Extract the (x, y) coordinate from the center of the cell holding the provided text.  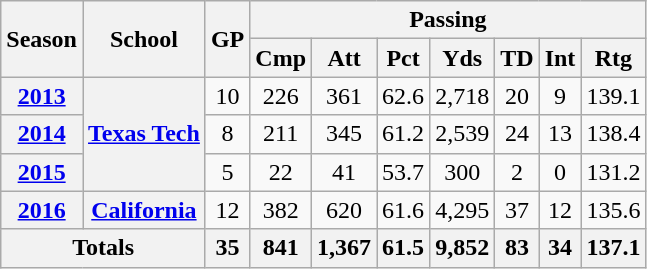
137.1 (614, 248)
2014 (42, 134)
4,295 (462, 210)
Totals (104, 248)
361 (344, 96)
Cmp (281, 58)
139.1 (614, 96)
California (144, 210)
138.4 (614, 134)
9 (560, 96)
5 (227, 172)
Yds (462, 58)
10 (227, 96)
83 (517, 248)
345 (344, 134)
TD (517, 58)
2 (517, 172)
62.6 (404, 96)
GP (227, 39)
Season (42, 39)
Rtg (614, 58)
9,852 (462, 248)
382 (281, 210)
13 (560, 134)
61.6 (404, 210)
131.2 (614, 172)
2013 (42, 96)
53.7 (404, 172)
22 (281, 172)
Pct (404, 58)
2015 (42, 172)
2016 (42, 210)
300 (462, 172)
2,718 (462, 96)
Att (344, 58)
226 (281, 96)
61.2 (404, 134)
35 (227, 248)
Int (560, 58)
841 (281, 248)
37 (517, 210)
1,367 (344, 248)
2,539 (462, 134)
8 (227, 134)
20 (517, 96)
Passing (448, 20)
211 (281, 134)
0 (560, 172)
School (144, 39)
41 (344, 172)
135.6 (614, 210)
61.5 (404, 248)
24 (517, 134)
34 (560, 248)
Texas Tech (144, 134)
620 (344, 210)
